Return (X, Y) of the center of cell containing provided text 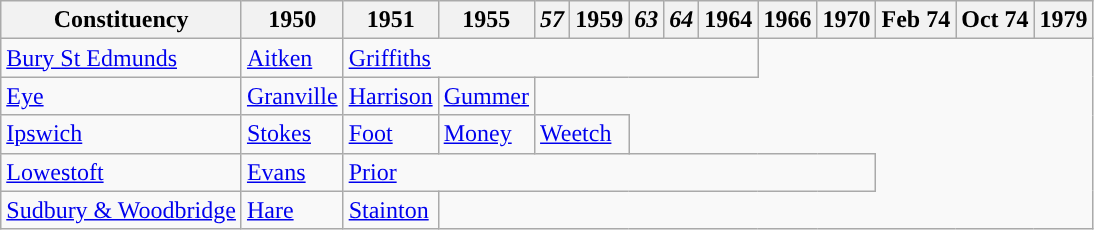
Griffiths (550, 58)
Oct 74 (995, 20)
Gummer (486, 96)
Aitken (292, 58)
63 (646, 20)
Evans (292, 172)
Ipswich (122, 134)
1979 (1064, 20)
Prior (610, 172)
Eye (122, 96)
1959 (600, 20)
57 (552, 20)
Harrison (390, 96)
Feb 74 (916, 20)
Money (486, 134)
1955 (486, 20)
1964 (728, 20)
Lowestoft (122, 172)
1951 (390, 20)
Foot (390, 134)
1950 (292, 20)
Stainton (390, 210)
Bury St Edmunds (122, 58)
1970 (846, 20)
Constituency (122, 20)
64 (682, 20)
1966 (788, 20)
Sudbury & Woodbridge (122, 210)
Weetch (582, 134)
Hare (292, 210)
Granville (292, 96)
Stokes (292, 134)
